Provide the [X, Y] coordinate of the cell's center where the given text is located.  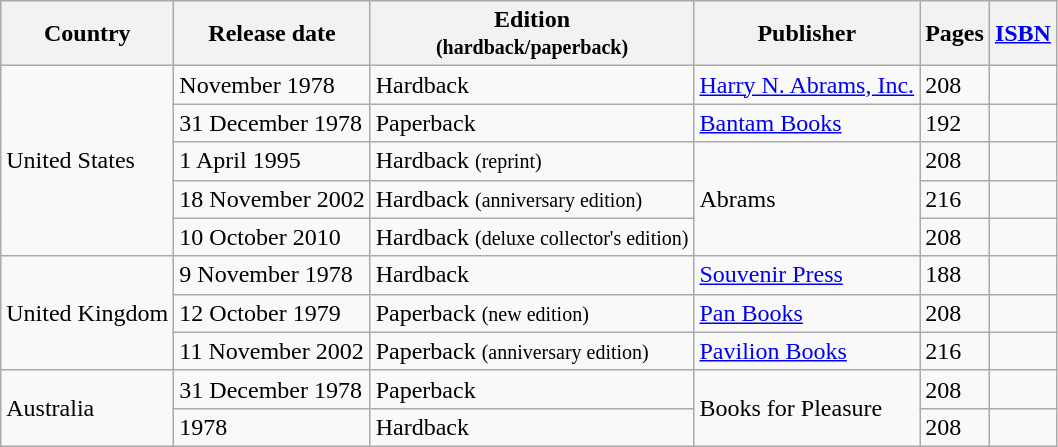
United Kingdom [88, 313]
18 November 2002 [272, 199]
Australia [88, 408]
Paperback (new edition) [532, 313]
United States [88, 161]
1 April 1995 [272, 161]
Hardback (anniversary edition) [532, 199]
9 November 1978 [272, 275]
188 [955, 275]
Paperback (anniversary edition) [532, 351]
Pages [955, 34]
192 [955, 123]
Abrams [807, 199]
Hardback (reprint) [532, 161]
11 November 2002 [272, 351]
Bantam Books [807, 123]
Publisher [807, 34]
Harry N. Abrams, Inc. [807, 85]
November 1978 [272, 85]
10 October 2010 [272, 237]
12 October 1979 [272, 313]
Souvenir Press [807, 275]
Pan Books [807, 313]
Hardback (deluxe collector's edition) [532, 237]
Edition(hardback/paperback) [532, 34]
Country [88, 34]
1978 [272, 427]
ISBN [1022, 34]
Books for Pleasure [807, 408]
Pavilion Books [807, 351]
Release date [272, 34]
